Extract the [X, Y] coordinate from the center of the cell holding the provided text.  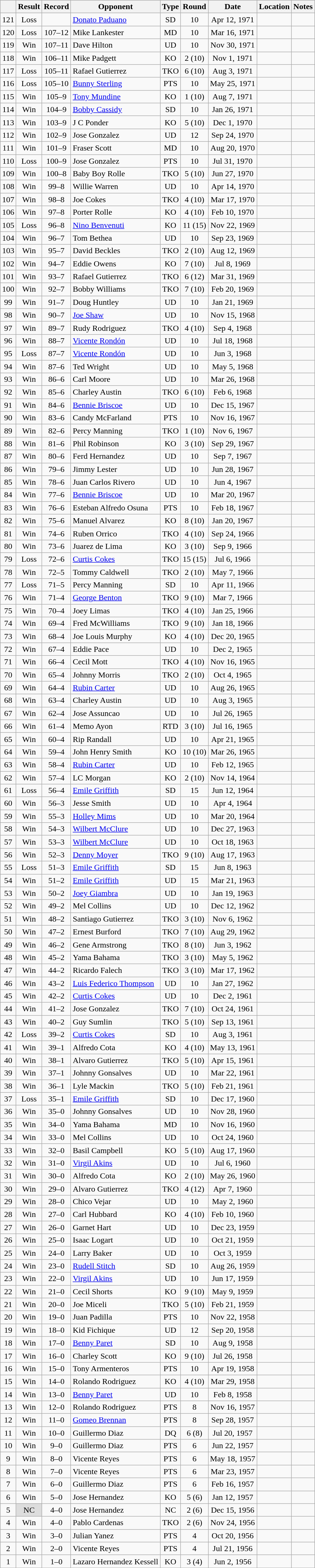
28 [8, 1215]
Rudell Stitch [115, 1266]
Feb 18, 1967 [233, 508]
Notes [303, 7]
Sep 29, 1967 [233, 444]
25–0 [56, 1240]
17 [8, 1356]
Dec 15, 1967 [233, 405]
18 [8, 1343]
Jan 18, 1966 [233, 623]
80 [8, 546]
58–4 [56, 765]
70–4 [56, 611]
7–0 [56, 1471]
May 26, 1960 [233, 1176]
51–3 [56, 868]
73–6 [56, 546]
Jul 20, 1957 [233, 1433]
Mar 21, 1963 [233, 880]
39–2 [56, 1035]
Sep 9, 1966 [233, 546]
9 [8, 1459]
54 [8, 880]
Aug 26, 1965 [233, 688]
48 [8, 957]
44 [8, 1009]
David Beckles [115, 251]
90–7 [56, 315]
Mar 31, 1969 [233, 276]
Sep 13, 1961 [233, 1022]
Location [274, 7]
96 [8, 341]
Rip Randall [115, 739]
61 [8, 791]
Jul 26, 1958 [233, 1356]
Joey Limas [115, 611]
Nov 16, 1967 [233, 418]
Donato Paduano [115, 20]
11 (15) [194, 225]
112 [8, 135]
Carl Moore [115, 379]
78 [8, 572]
70 [8, 675]
103 [8, 251]
Mar 22, 1961 [233, 1073]
Mar 20, 1964 [233, 816]
80–6 [56, 456]
26–0 [56, 1227]
35–0 [56, 1112]
26 [8, 1240]
68–4 [56, 636]
Jun 8, 1963 [233, 868]
107 [8, 200]
78–6 [56, 482]
Mar 17, 1970 [233, 200]
Date [233, 7]
3 [8, 1536]
Aug 17, 1960 [233, 1150]
Tommy Caldwell [115, 572]
64 [8, 752]
95 [8, 353]
81–6 [56, 444]
2 [8, 1548]
Feb 21, 1961 [233, 1086]
Jun 27, 1970 [233, 174]
Sep 28, 1957 [233, 1420]
Gene Armstrong [115, 945]
35 [8, 1124]
Jan 21, 1969 [233, 302]
Carl Hubbard [115, 1215]
25 [8, 1253]
69 [8, 688]
Tony Mundine [115, 97]
76 [8, 598]
Nov 16, 1957 [233, 1407]
47–2 [56, 932]
Santiago Gutierrez [115, 919]
46–2 [56, 945]
Feb 8, 1958 [233, 1394]
Jesse Smith [115, 803]
105–9 [56, 97]
Rudy Rodriguez [115, 328]
Aug 12, 1969 [233, 251]
14 [8, 1394]
Mar 7, 1966 [233, 598]
Jul 6, 1966 [233, 559]
41 [8, 1047]
Porter Rolle [115, 212]
31 [8, 1176]
118 [8, 58]
46 [8, 983]
Dec 1, 1970 [233, 122]
Holley Mims [115, 816]
94 [8, 366]
May 13, 1961 [233, 1047]
RTD [170, 726]
Tom Bethea [115, 238]
77–6 [56, 495]
99 [8, 302]
47 [8, 970]
Fred McWilliams [115, 623]
56 [8, 855]
83–6 [56, 418]
Mar 26, 1968 [233, 379]
24–0 [56, 1253]
72 [8, 649]
5–0 [56, 1497]
Denny Moyer [115, 855]
Pablo Cardenas [115, 1523]
67–4 [56, 649]
Jun 4, 1967 [233, 482]
Juarez de Lima [115, 546]
Nov 28, 1960 [233, 1112]
24 [8, 1266]
Dave Hilton [115, 45]
107–12 [56, 32]
109 [8, 174]
Oct 20, 1956 [233, 1536]
72–5 [56, 572]
4 (12) [194, 1189]
11–0 [56, 1420]
121 [8, 20]
Jan 19, 1963 [233, 893]
119 [8, 45]
Dec 15, 1956 [233, 1510]
98–8 [56, 200]
Jun 12, 1964 [233, 791]
Isaac Logart [115, 1240]
32 [8, 1163]
Ernest Burford [115, 932]
53–3 [56, 842]
Luis Federico Thompson [115, 983]
23–0 [56, 1266]
57–4 [56, 777]
Aug 3, 1971 [233, 71]
94–7 [56, 264]
28–0 [56, 1202]
85–6 [56, 392]
16–0 [56, 1356]
59–4 [56, 752]
105–10 [56, 84]
Juan Padilla [115, 1317]
Mar 17, 1962 [233, 970]
Jimmy Lester [115, 469]
65 [8, 739]
60 [8, 803]
May 5, 1968 [233, 366]
Joe Cokes [115, 200]
Jul 21, 1956 [233, 1548]
35–1 [56, 1099]
Joey Giambra [115, 893]
6–0 [56, 1484]
Jun 2, 1956 [233, 1561]
Feb 6, 1968 [233, 392]
Jan 12, 1957 [233, 1497]
23 [8, 1279]
100 [8, 289]
29 [8, 1202]
Jul 18, 1968 [233, 341]
79 [8, 559]
53 [8, 893]
37–1 [56, 1073]
73 [8, 636]
27–0 [56, 1215]
Julian Yanez [115, 1536]
42 [8, 1035]
12–0 [56, 1407]
52–3 [56, 855]
Feb 16, 1957 [233, 1484]
21 [8, 1304]
48–2 [56, 919]
Apr 12, 1971 [233, 20]
74 [8, 623]
Charley Scott [115, 1356]
34 [8, 1137]
97 [8, 328]
3 (4) [194, 1561]
Aug 3, 1965 [233, 700]
Dec 27, 1963 [233, 829]
Nino Benvenuti [115, 225]
30 [8, 1189]
Aug 3, 1961 [233, 1035]
75–6 [56, 521]
38–1 [56, 1060]
20–0 [56, 1304]
115 [8, 97]
Nov 14, 1964 [233, 777]
Mar 29, 1958 [233, 1381]
Nov 15, 1968 [233, 315]
Ted Wright [115, 366]
116 [8, 84]
84 [8, 495]
14–0 [56, 1381]
91 [8, 405]
21–0 [56, 1292]
Sep 20, 1958 [233, 1330]
113 [8, 122]
79–6 [56, 469]
Apr 14, 1970 [233, 187]
Oct 24, 1961 [233, 1009]
Aug 9, 1958 [233, 1343]
Memo Ayon [115, 726]
Tony Armenteros [115, 1368]
Bobby Cassidy [115, 109]
87–6 [56, 366]
104 [8, 238]
45–2 [56, 957]
96–8 [56, 225]
Nov 16, 1965 [233, 662]
Feb 20, 1969 [233, 289]
71–5 [56, 585]
Sep 4, 1968 [233, 328]
66 [8, 726]
Gomeo Brennan [115, 1420]
83 [8, 508]
Nov 1, 1971 [233, 58]
May 7, 1966 [233, 572]
98 [8, 315]
45 [8, 996]
82 [8, 521]
49–2 [56, 906]
96–7 [56, 238]
87–7 [56, 353]
107–11 [56, 45]
Joe Miceli [115, 1304]
Johnny Morris [115, 675]
110 [8, 161]
Jun 22, 1957 [233, 1446]
18–0 [56, 1330]
106–11 [56, 58]
Ferd Hernandez [115, 456]
Apr 21, 1965 [233, 739]
1–0 [56, 1561]
Baby Boy Rolle [115, 174]
Jose Assuncao [115, 713]
101–9 [56, 148]
40 [8, 1060]
Jun 17, 1959 [233, 1279]
62–4 [56, 713]
22–0 [56, 1279]
49 [8, 945]
101 [8, 276]
108 [8, 187]
95–7 [56, 251]
Juan Carlos Rivero [115, 482]
90 [8, 418]
Phil Robinson [115, 444]
Bunny Sterling [115, 84]
John Henry Smith [115, 752]
Dec 17, 1960 [233, 1099]
43–2 [56, 983]
Fraser Scott [115, 148]
120 [8, 32]
50 [8, 932]
100–8 [56, 174]
86–6 [56, 379]
Esteban Alfredo Osuna [115, 508]
39 [8, 1073]
34–0 [56, 1124]
42–2 [56, 996]
Lazaro Hernandez Kessell [115, 1561]
Mike Padgett [115, 58]
86 [8, 469]
63–4 [56, 700]
62 [8, 777]
Willie Warren [115, 187]
55–3 [56, 816]
Nov 16, 1960 [233, 1124]
13–0 [56, 1394]
Mar 16, 1971 [233, 32]
Jan 27, 1962 [233, 983]
102–9 [56, 135]
50–2 [56, 893]
31–0 [56, 1163]
George Benton [115, 598]
88–7 [56, 341]
DQ [170, 1433]
44–2 [56, 970]
19 [8, 1330]
87 [8, 456]
Eddie Owens [115, 264]
Apr 4, 1964 [233, 803]
103–9 [56, 122]
55 [8, 868]
Oct 21, 1959 [233, 1240]
88 [8, 444]
38 [8, 1086]
105 [8, 225]
93–7 [56, 276]
68 [8, 700]
102 [8, 264]
13 [8, 1407]
99–8 [56, 187]
43 [8, 1022]
56–4 [56, 791]
Sep 23, 1969 [233, 238]
Nov 6, 1967 [233, 431]
Jul 31, 1970 [233, 161]
16 [8, 1368]
May 2, 1960 [233, 1202]
Jul 16, 1965 [233, 726]
Jul 8, 1969 [233, 264]
Candy McFarland [115, 418]
Result [29, 7]
97–8 [56, 212]
58 [8, 829]
Ruben Orrico [115, 533]
15 (15) [194, 559]
77 [8, 585]
Sep 7, 1967 [233, 456]
67 [8, 713]
Jun 28, 1967 [233, 469]
19–0 [56, 1317]
52 [8, 906]
May 18, 1957 [233, 1459]
Record [56, 7]
29–0 [56, 1189]
Oct 18, 1963 [233, 842]
Lyle Mackin [115, 1086]
Mike Lankester [115, 32]
Joe Louis Murphy [115, 636]
114 [8, 109]
3–0 [56, 1536]
Opponent [115, 7]
11 [8, 1433]
33 [8, 1150]
Apr 19, 1958 [233, 1368]
Aug 29, 1962 [233, 932]
89–7 [56, 328]
Nov 30, 1971 [233, 45]
Nov 6, 1962 [233, 919]
27 [8, 1227]
Round [194, 7]
59 [8, 816]
Nov 22, 1969 [233, 225]
Oct 24, 1960 [233, 1137]
51–2 [56, 880]
Jan 25, 1966 [233, 611]
Manuel Alvarez [115, 521]
LC Morgan [115, 777]
Bobby Williams [115, 289]
Cecil Mott [115, 662]
Jun 3, 1968 [233, 353]
1 [8, 1561]
Aug 26, 1959 [233, 1266]
76–6 [56, 508]
Joe Shaw [115, 315]
100–9 [56, 161]
Guy Sumlin [115, 1022]
May 25, 1971 [233, 84]
63 [8, 765]
Dec 2, 1961 [233, 996]
30–0 [56, 1176]
93 [8, 379]
Basil Campbell [115, 1150]
Kid Fichique [115, 1330]
Dec 23, 1959 [233, 1227]
69–4 [56, 623]
74–6 [56, 533]
Cecil Shorts [115, 1292]
71 [8, 662]
10 (10) [194, 752]
2–0 [56, 1548]
Dec 2, 1965 [233, 649]
41–2 [56, 1009]
105–11 [56, 71]
Mar 23, 1957 [233, 1471]
10–0 [56, 1433]
Type [170, 7]
66–4 [56, 662]
81 [8, 533]
6 (8) [194, 1433]
33–0 [56, 1137]
36–1 [56, 1086]
Dec 12, 1962 [233, 906]
Nov 24, 1956 [233, 1523]
Sep 24, 1970 [233, 135]
17–0 [56, 1343]
Aug 7, 1971 [233, 97]
92 [8, 392]
6 (12) [194, 276]
37 [8, 1099]
Chico Vejar [115, 1202]
111 [8, 148]
51 [8, 919]
9–0 [56, 1446]
91–7 [56, 302]
Jul 6, 1960 [233, 1163]
61–4 [56, 726]
Doug Huntley [115, 302]
57 [8, 842]
Dec 20, 1965 [233, 636]
104–9 [56, 109]
Mar 26, 1965 [233, 752]
84–6 [56, 405]
Garnet Hart [115, 1227]
65–4 [56, 675]
Aug 20, 1970 [233, 148]
Jan 20, 1967 [233, 521]
117 [8, 71]
89 [8, 431]
106 [8, 212]
Feb 10, 1960 [233, 1215]
Sep 24, 1966 [233, 533]
7 [8, 1484]
5 (6) [194, 1497]
71–4 [56, 598]
J C Ponder [115, 122]
54–3 [56, 829]
Apr 11, 1966 [233, 585]
Feb 21, 1959 [233, 1304]
22 [8, 1292]
56–3 [56, 803]
Ricardo Falech [115, 970]
64–4 [56, 688]
Jan 26, 1971 [233, 109]
5 [8, 1510]
15–0 [56, 1368]
75 [8, 611]
Eddie Pace [115, 649]
85 [8, 482]
36 [8, 1112]
60–4 [56, 739]
Aug 17, 1963 [233, 855]
Jun 3, 1962 [233, 945]
72–6 [56, 559]
39–1 [56, 1047]
Mar 20, 1967 [233, 495]
Oct 3, 1959 [233, 1253]
32–0 [56, 1150]
Jul 26, 1965 [233, 713]
20 [8, 1317]
8–0 [56, 1459]
Nov 22, 1958 [233, 1317]
May 5, 1962 [233, 957]
Oct 4, 1965 [233, 675]
40–2 [56, 1022]
Larry Baker [115, 1253]
Apr 7, 1960 [233, 1189]
Feb 12, 1965 [233, 765]
92–7 [56, 289]
Feb 10, 1970 [233, 212]
82–6 [56, 431]
May 9, 1959 [233, 1292]
Apr 15, 1961 [233, 1060]
